For the text-containing cell, return its midpoint in (x, y) coordinate format. 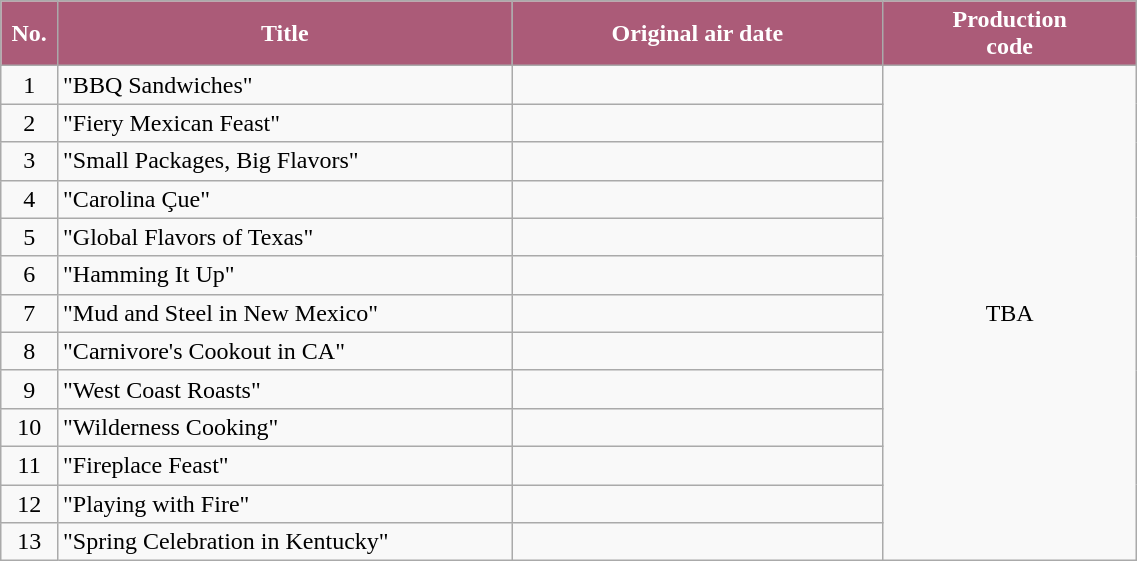
8 (30, 351)
"Carolina Çue" (285, 199)
7 (30, 313)
4 (30, 199)
"Hamming It Up" (285, 275)
"Fireplace Feast" (285, 465)
TBA (1010, 314)
11 (30, 465)
Productioncode (1010, 34)
9 (30, 389)
"Wilderness Cooking" (285, 427)
6 (30, 275)
2 (30, 123)
"Carnivore's Cookout in CA" (285, 351)
"Playing with Fire" (285, 503)
3 (30, 161)
"BBQ Sandwiches" (285, 85)
1 (30, 85)
13 (30, 542)
Original air date (698, 34)
"Small Packages, Big Flavors" (285, 161)
"Global Flavors of Texas" (285, 237)
5 (30, 237)
12 (30, 503)
"West Coast Roasts" (285, 389)
"Spring Celebration in Kentucky" (285, 542)
10 (30, 427)
"Fiery Mexican Feast" (285, 123)
Title (285, 34)
No. (30, 34)
"Mud and Steel in New Mexico" (285, 313)
